Return the (x, y) coordinate for the center point of the cell that contains the specified text.  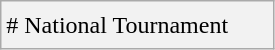
# National Tournament (138, 26)
